Identify which cell holds the provided text, then report its [x, y] central coordinate. 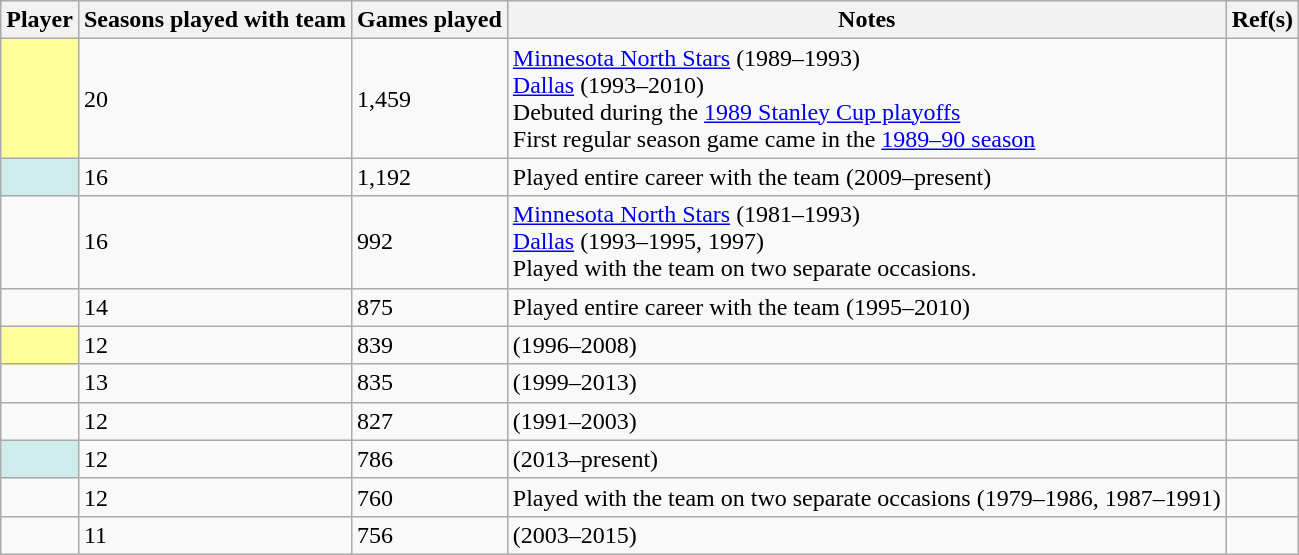
992 [430, 242]
1,459 [430, 98]
Ref(s) [1262, 20]
(2013–present) [866, 459]
Minnesota North Stars (1989–1993)Dallas (1993–2010)Debuted during the 1989 Stanley Cup playoffsFirst regular season game came in the 1989–90 season [866, 98]
(1999–2013) [866, 383]
Played entire career with the team (2009–present) [866, 177]
Notes [866, 20]
756 [430, 535]
14 [214, 307]
Games played [430, 20]
Played entire career with the team (1995–2010) [866, 307]
1,192 [430, 177]
13 [214, 383]
Played with the team on two separate occasions (1979–1986, 1987–1991) [866, 497]
827 [430, 421]
839 [430, 345]
760 [430, 497]
11 [214, 535]
Seasons played with team [214, 20]
20 [214, 98]
(1991–2003) [866, 421]
835 [430, 383]
Player [40, 20]
786 [430, 459]
(1996–2008) [866, 345]
875 [430, 307]
(2003–2015) [866, 535]
Minnesota North Stars (1981–1993)Dallas (1993–1995, 1997)Played with the team on two separate occasions. [866, 242]
